Extract the [X, Y] coordinate from the center of the cell holding the provided text.  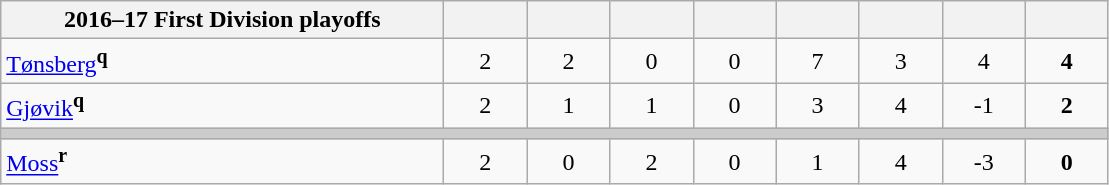
-1 [984, 106]
Tønsbergq [222, 62]
7 [818, 62]
Mossr [222, 162]
Gjøvikq [222, 106]
-3 [984, 162]
2016–17 First Division playoffs [222, 20]
